Provide the [X, Y] coordinate of the cell's center where the given text is located.  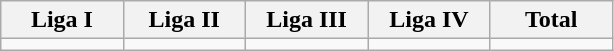
Liga IV [429, 20]
Liga III [306, 20]
Liga II [184, 20]
Total [551, 20]
Liga I [62, 20]
